Return (X, Y) of the center of cell containing provided text 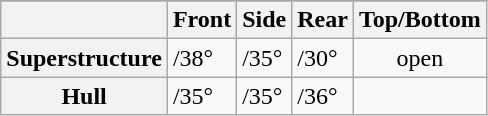
Side (264, 20)
Superstructure (84, 58)
Front (202, 20)
/30° (323, 58)
Rear (323, 20)
Top/Bottom (420, 20)
open (420, 58)
Hull (84, 96)
/38° (202, 58)
/36° (323, 96)
